Output the (X, Y) coordinate of the center of the cell containing the given text.  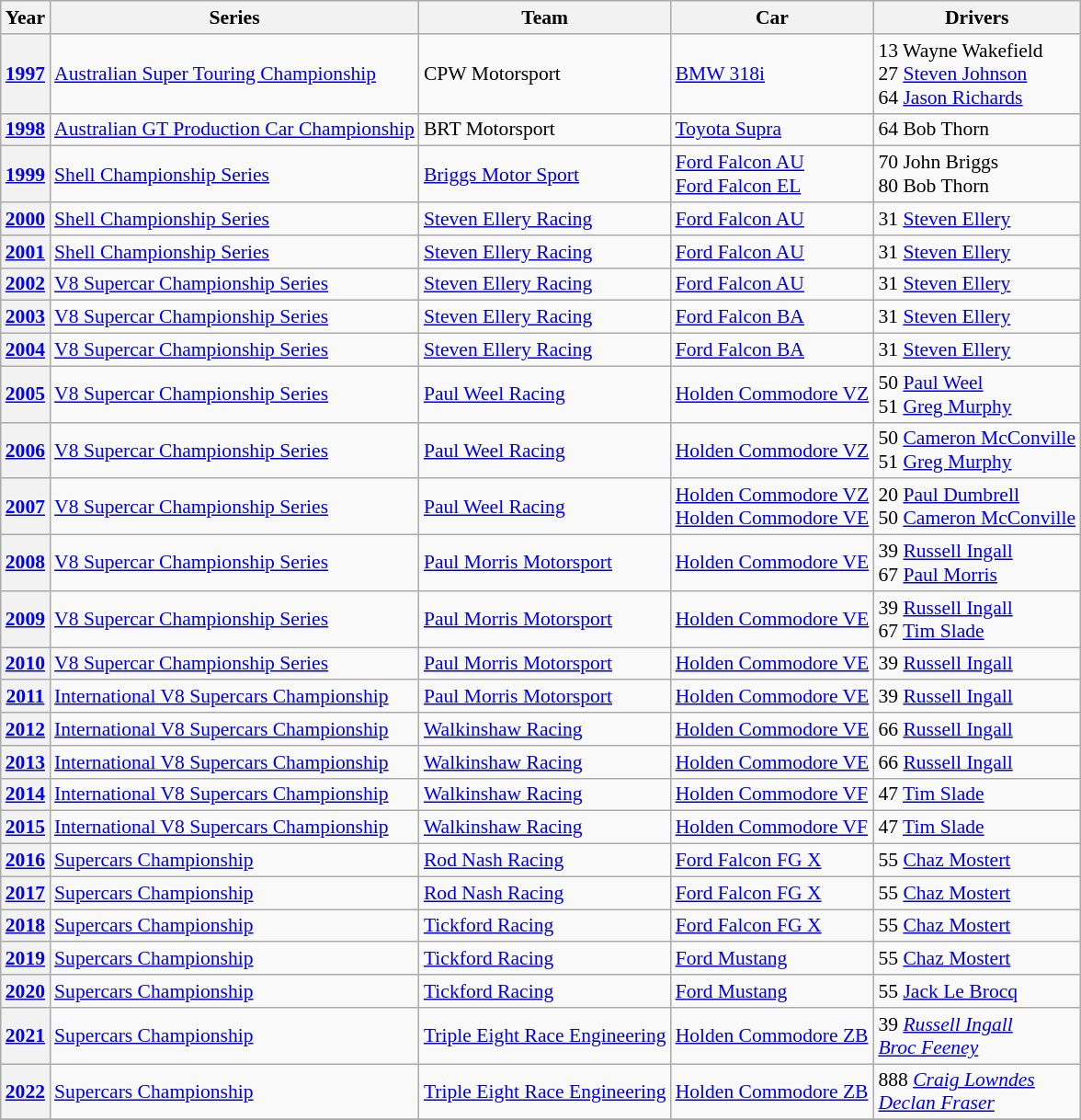
2017 (26, 893)
50 Cameron McConville51 Greg Murphy (976, 451)
2022 (26, 1092)
Series (234, 17)
2019 (26, 959)
2002 (26, 284)
Toyota Supra (772, 130)
20 Paul Dumbrell50 Cameron McConville (976, 508)
Ford Falcon AUFord Falcon EL (772, 175)
55 Jack Le Brocq (976, 991)
2016 (26, 861)
2011 (26, 697)
2009 (26, 620)
2000 (26, 219)
39 Russell Ingall67 Paul Morris (976, 563)
Australian Super Touring Championship (234, 74)
2018 (26, 926)
1998 (26, 130)
64 Bob Thorn (976, 130)
2005 (26, 394)
Drivers (976, 17)
13 Wayne Wakefield27 Steven Johnson64 Jason Richards (976, 74)
2014 (26, 794)
Briggs Motor Sport (545, 175)
888 Craig Lowndes Declan Fraser (976, 1092)
Year (26, 17)
2013 (26, 762)
1997 (26, 74)
39 Russell Ingall Broc Feeney (976, 1035)
2021 (26, 1035)
2012 (26, 729)
2003 (26, 317)
Team (545, 17)
Car (772, 17)
2015 (26, 828)
2020 (26, 991)
Holden Commodore VZHolden Commodore VE (772, 508)
2006 (26, 451)
2007 (26, 508)
39 Russell Ingall67 Tim Slade (976, 620)
2004 (26, 350)
1999 (26, 175)
Australian GT Production Car Championship (234, 130)
50 Paul Weel51 Greg Murphy (976, 394)
BMW 318i (772, 74)
CPW Motorsport (545, 74)
BRT Motorsport (545, 130)
2010 (26, 664)
70 John Briggs80 Bob Thorn (976, 175)
2008 (26, 563)
2001 (26, 252)
